From the cell containing the given text, extract its center point as (X, Y) coordinate. 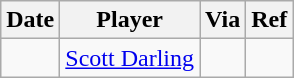
Ref (270, 20)
Player (130, 20)
Date (30, 20)
Via (223, 20)
Scott Darling (130, 58)
